Determine the (X, Y) coordinate at the center of the cell enclosing the given text.  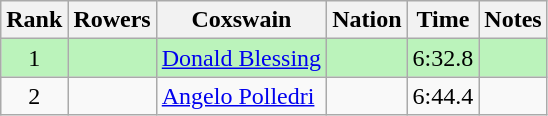
Coxswain (241, 20)
6:44.4 (443, 96)
Notes (513, 20)
2 (34, 96)
Angelo Polledri (241, 96)
Rank (34, 20)
Nation (367, 20)
Time (443, 20)
Donald Blessing (241, 58)
Rowers (112, 20)
1 (34, 58)
6:32.8 (443, 58)
